From the cell containing the given text, extract its center point as [X, Y] coordinate. 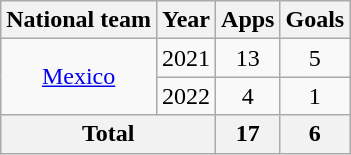
Total [108, 134]
1 [315, 96]
Mexico [79, 77]
2022 [186, 96]
Goals [315, 20]
Year [186, 20]
National team [79, 20]
5 [315, 58]
6 [315, 134]
Apps [248, 20]
17 [248, 134]
13 [248, 58]
2021 [186, 58]
4 [248, 96]
